Determine the (X, Y) coordinate at the center of the cell enclosing the given text.  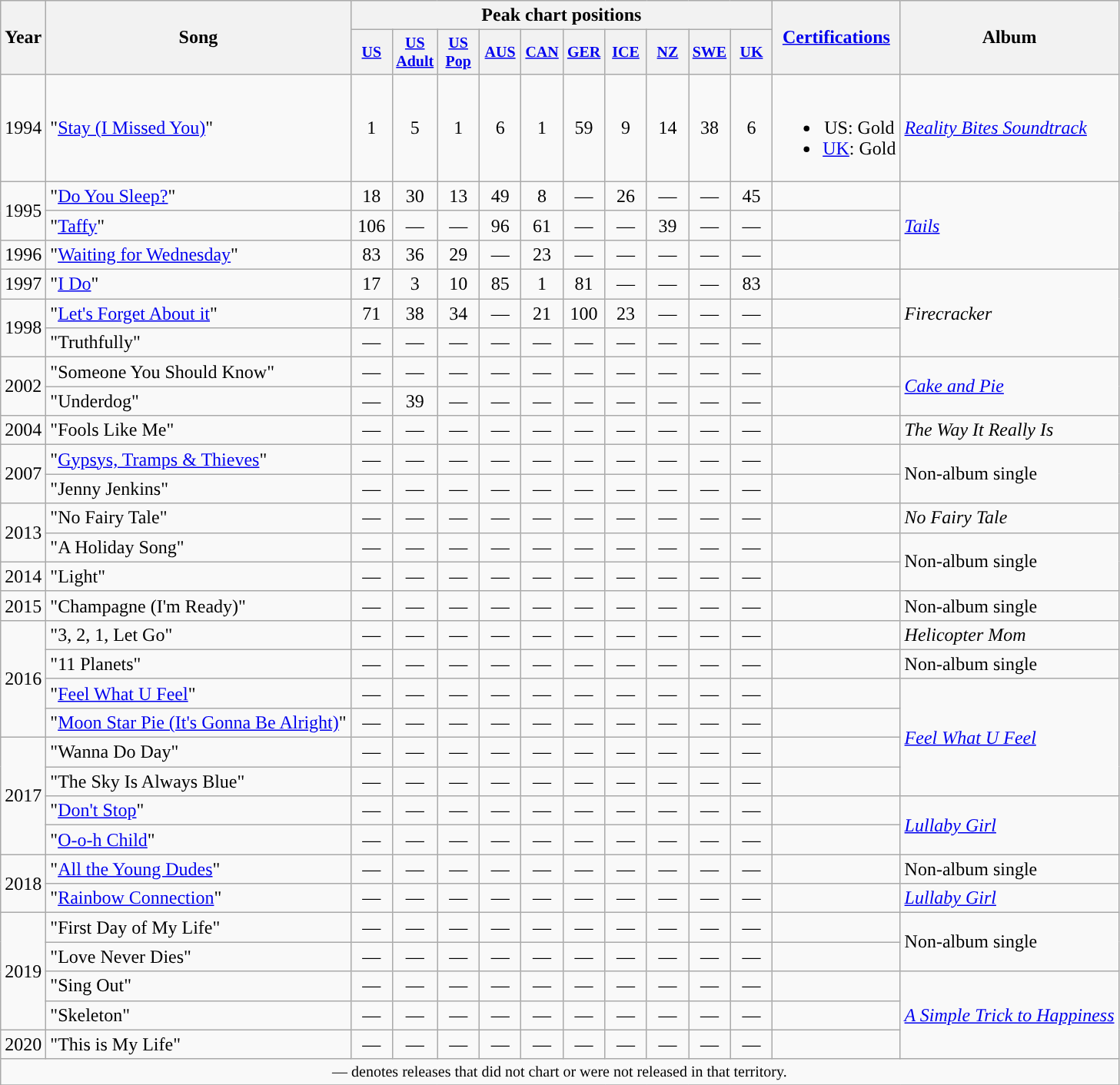
106 (371, 225)
USAdult (415, 52)
Song (198, 38)
Cake and Pie (1009, 387)
"All the Young Dudes" (198, 869)
2019 (23, 971)
30 (415, 196)
"Feel What U Feel" (198, 693)
1994 (23, 128)
85 (500, 284)
2017 (23, 796)
No Fairy Tale (1009, 518)
Helicopter Mom (1009, 635)
"Champagne (I'm Ready)" (198, 606)
"Don't Stop" (198, 811)
"Gypsys, Tramps & Thieves" (198, 460)
NZ (667, 52)
"First Day of My Life" (198, 927)
CAN (542, 52)
US (371, 52)
"I Do" (198, 284)
"Underdog" (198, 401)
"Let's Forget About it" (198, 314)
Album (1009, 38)
Tails (1009, 225)
GER (583, 52)
100 (583, 314)
3 (415, 284)
61 (542, 225)
"Someone You Should Know" (198, 372)
2004 (23, 430)
"Wanna Do Day" (198, 752)
1998 (23, 328)
Peak chart positions (561, 15)
10 (458, 284)
"Light" (198, 576)
The Way It Really Is (1009, 430)
"Taffy" (198, 225)
"Skeleton" (198, 1015)
"Truthfully" (198, 343)
49 (500, 196)
SWE (710, 52)
9 (626, 128)
14 (667, 128)
29 (458, 254)
1996 (23, 254)
34 (458, 314)
"Fools Like Me" (198, 430)
2020 (23, 1044)
2016 (23, 679)
2007 (23, 474)
71 (371, 314)
"Jenny Jenkins" (198, 489)
Certifications (836, 38)
59 (583, 128)
1997 (23, 284)
"Waiting for Wednesday" (198, 254)
13 (458, 196)
21 (542, 314)
36 (415, 254)
1995 (23, 211)
"O-o-h Child" (198, 840)
17 (371, 284)
US: GoldUK: Gold (836, 128)
US Pop (458, 52)
5 (415, 128)
2015 (23, 606)
— denotes releases that did not chart or were not released in that territory. (560, 1071)
Feel What U Feel (1009, 737)
"No Fairy Tale" (198, 518)
2002 (23, 387)
"11 Planets" (198, 664)
"Stay (I Missed You)" (198, 128)
Year (23, 38)
"Do You Sleep?" (198, 196)
2014 (23, 576)
UK (751, 52)
45 (751, 196)
"A Holiday Song" (198, 547)
AUS (500, 52)
Reality Bites Soundtrack (1009, 128)
2013 (23, 533)
"This is My Life" (198, 1044)
Firecracker (1009, 314)
"Sing Out" (198, 986)
26 (626, 196)
"Moon Star Pie (It's Gonna Be Alright)" (198, 722)
18 (371, 196)
A Simple Trick to Happiness (1009, 1015)
96 (500, 225)
"The Sky Is Always Blue" (198, 781)
"3, 2, 1, Let Go" (198, 635)
"Rainbow Connection" (198, 898)
8 (542, 196)
81 (583, 284)
"Love Never Dies" (198, 957)
2018 (23, 884)
ICE (626, 52)
